Output the [x, y] coordinate of the center of the cell containing the given text.  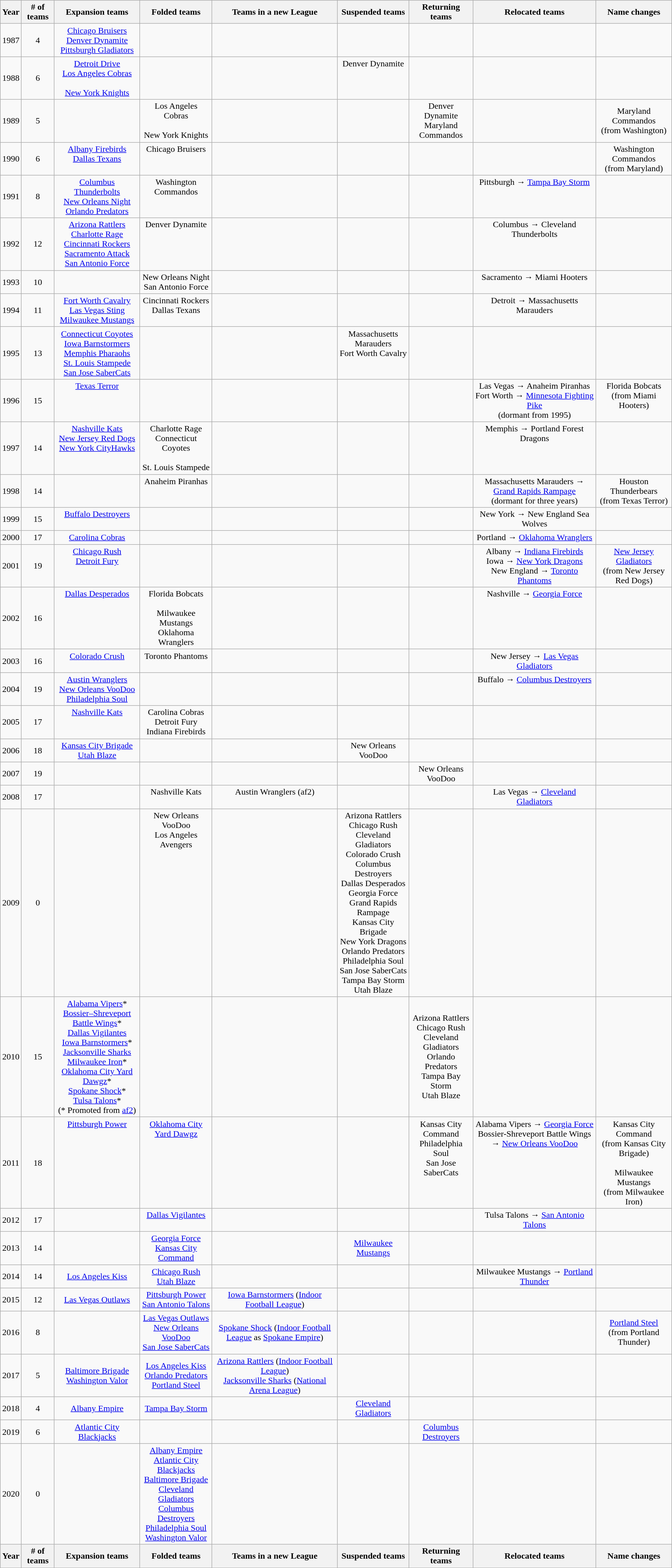
1990 [11, 159]
New York → New England Sea Wolves [535, 519]
2001 [11, 566]
Las Vegas OutlawsNew Orleans VooDooSan Jose SaberCats [176, 1333]
Houston Thunderbears(from Texas Terror) [634, 491]
Austin WranglersNew Orleans VooDooPhiladelphia Soul [97, 689]
Buffalo Destroyers [97, 519]
New Jersey → Las Vegas Gladiators [535, 661]
Nashville KatsNew Jersey Red DogsNew York CityHawks [97, 448]
Chicago Bruisers [176, 159]
Anaheim Piranhas [176, 491]
Fort Worth CavalryLas Vegas StingMilwaukee Mustangs [97, 310]
Los Angeles Kiss [97, 1276]
Columbus Destroyers [441, 1432]
1989 [11, 121]
2003 [11, 661]
Milwaukee Mustangs [373, 1248]
Chicago RushUtah Blaze [176, 1276]
Iowa Barnstormers (Indoor Football League) [275, 1300]
Buffalo → Columbus Destroyers [535, 689]
Cincinnati RockersDallas Texans [176, 310]
New Orleans NightSan Antonio Force [176, 282]
Baltimore BrigadeWashington Valor [97, 1375]
1997 [11, 448]
Sacramento → Miami Hooters [535, 282]
2017 [11, 1375]
11 [38, 310]
Toronto Phantoms [176, 661]
13 [38, 353]
1987 [11, 40]
Albany Empire [97, 1408]
Florida Bobcats(from Miami Hooters) [634, 401]
1998 [11, 491]
Pittsburgh PowerSan Antonio Talons [176, 1300]
Carolina Cobras [97, 538]
Denver DynamiteMaryland Commandos [441, 121]
1991 [11, 197]
2002 [11, 618]
Las Vegas → Cleveland Gladiators [535, 797]
Cleveland Gladiators [373, 1408]
1996 [11, 401]
Arizona RattlersChicago RushCleveland GladiatorsOrlando PredatorsTampa Bay StormUtah Blaze [441, 1057]
Las Vegas → Anaheim PiranhasFort Worth → Minnesota Fighting Pike(dormant from 1995) [535, 401]
Chicago BruisersDenver DynamitePittsburgh Gladiators [97, 40]
2010 [11, 1057]
Arizona Rattlers (Indoor Football League)Jacksonville Sharks (National Arena League) [275, 1375]
2014 [11, 1276]
Columbus → Cleveland Thunderbolts [535, 244]
Detroit DriveLos Angeles CobrasNew York Knights [97, 78]
1999 [11, 519]
2005 [11, 722]
2016 [11, 1333]
Kansas City CommandPhiladelphia SoulSan Jose SaberCats [441, 1162]
Connecticut CoyotesIowa BarnstormersMemphis PharaohsSt. Louis StampedeSan Jose SaberCats [97, 353]
Kansas City Command(from Kansas City Brigade) Milwaukee Mustangs (from Milwaukee Iron) [634, 1162]
1993 [11, 282]
Austin Wranglers (af2) [275, 797]
Portland Steel(from Portland Thunder) [634, 1333]
2007 [11, 774]
2018 [11, 1408]
Tulsa Talons → San Antonio Talons [535, 1220]
Milwaukee Mustangs → Portland Thunder [535, 1276]
2013 [11, 1248]
10 [38, 282]
Charlotte RageConnecticut CoyotesSt. Louis Stampede [176, 448]
2020 [11, 1494]
Kansas City BrigadeUtah Blaze [97, 750]
2019 [11, 1432]
Memphis → Portland Forest Dragons [535, 448]
1992 [11, 244]
Dallas Vigilantes [176, 1220]
Portland → Oklahoma Wranglers [535, 538]
Texas Terror [97, 401]
Tampa Bay Storm [176, 1408]
Massachusetts MaraudersFort Worth Cavalry [373, 353]
1995 [11, 353]
Atlantic City Blackjacks [97, 1432]
Los Angeles KissOrlando PredatorsPortland Steel [176, 1375]
New Orleans VooDooLos Angeles Avengers [176, 903]
Massachusetts Marauders → Grand Rapids Rampage(dormant for three years) [535, 491]
Detroit → Massachusetts Marauders [535, 310]
Oklahoma City Yard Dawgz [176, 1162]
Albany EmpireAtlantic City BlackjacksBaltimore BrigadeCleveland GladiatorsColumbus DestroyersPhiladelphia SoulWashington Valor [176, 1494]
Chicago RushDetroit Fury [97, 566]
2009 [11, 903]
1994 [11, 310]
2011 [11, 1162]
Carolina CobrasDetroit FuryIndiana Firebirds [176, 722]
2004 [11, 689]
Maryland Commandos(from Washington) [634, 121]
Washington Commandos [176, 197]
Florida BobcatsMilwaukee MustangsOklahoma Wranglers [176, 618]
Pittsburgh Power [97, 1162]
2006 [11, 750]
Albany → Indiana FirebirdsIowa → New York DragonsNew England → Toronto Phantoms [535, 566]
1988 [11, 78]
Dallas Desperados [97, 618]
Georgia ForceKansas City Command [176, 1248]
Colorado Crush [97, 661]
2000 [11, 538]
2008 [11, 797]
Nashville → Georgia Force [535, 618]
Los Angeles CobrasNew York Knights [176, 121]
Columbus ThunderboltsNew Orleans NightOrlando Predators [97, 197]
Pittsburgh → Tampa Bay Storm [535, 197]
Albany FirebirdsDallas Texans [97, 159]
2012 [11, 1220]
Alabama Vipers → Georgia ForceBossier-Shreveport Battle Wings → New Orleans VooDoo [535, 1162]
2015 [11, 1300]
New Jersey Gladiators(from New Jersey Red Dogs) [634, 566]
Spokane Shock (Indoor Football League as Spokane Empire) [275, 1333]
Las Vegas Outlaws [97, 1300]
Washington Commandos(from Maryland) [634, 159]
Arizona RattlersCharlotte RageCincinnati RockersSacramento AttackSan Antonio Force [97, 244]
